Scan for the cell matching the given text and deliver its [X, Y] coordinate at center. 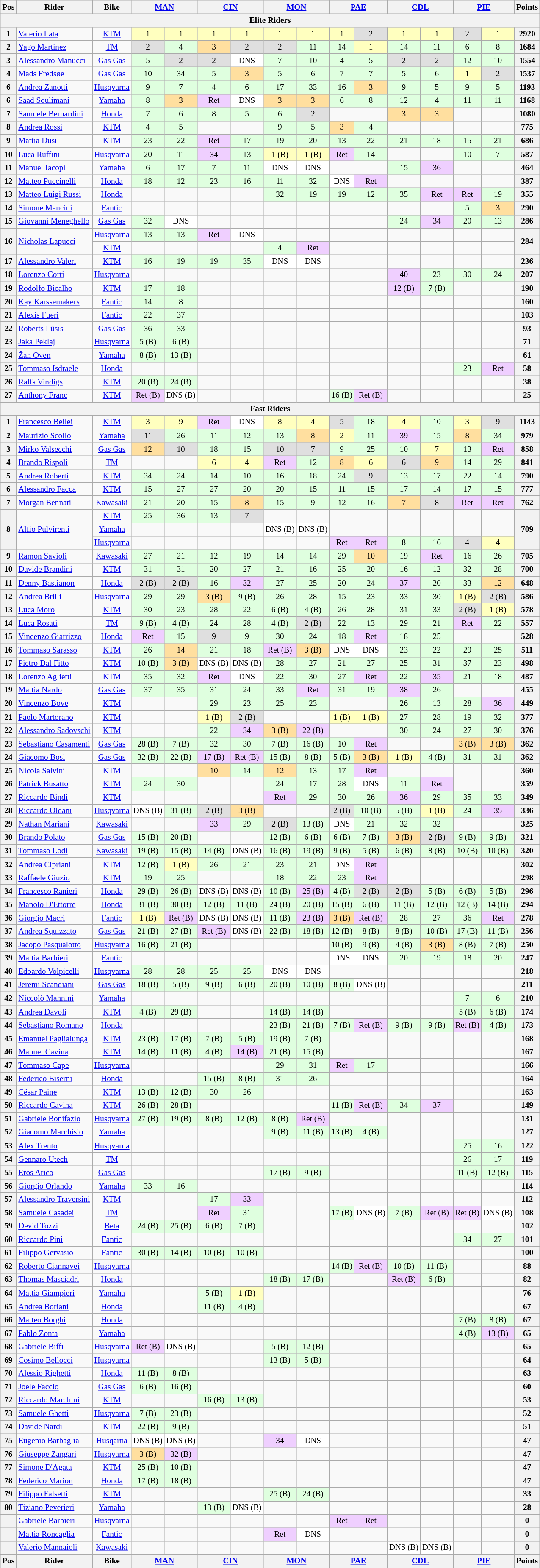
69 [8, 1360]
115 [527, 1173]
Matteo Luigi Russi [54, 195]
Samuele Ghetti [54, 1414]
Alessandro Valeri [54, 262]
Roberts Lūsis [54, 329]
160 [527, 302]
Maurizio Scollo [54, 436]
Filippo Gervasio [54, 1253]
Giuseppe Zangari [54, 1454]
163 [527, 1092]
80 [8, 1507]
72 [8, 1400]
Andrea Squizzato [54, 932]
Gabriele Barbieri [54, 1521]
Nathan Mariani [54, 824]
Riccardo Pini [54, 1239]
528 [527, 637]
Luca Rosati [54, 623]
355 [527, 195]
Patrick Busatto [54, 784]
112 [527, 1200]
Alessandro Manucci [54, 61]
Sebastiano Romano [54, 1025]
Anthony Franc [54, 395]
66 [8, 1320]
Mattia Nardo [54, 690]
Devid Tozzi [54, 1226]
Giacomo Bosi [54, 757]
Beta [112, 1226]
Eugenio Barbaglia [54, 1441]
César Paine [54, 1092]
296 [527, 891]
Luca Ruffini [54, 155]
Lorenzo Aglietti [54, 677]
108 [527, 1213]
59 [8, 1226]
Manolo D'Ettorre [54, 904]
464 [527, 168]
Pablo Zonta [54, 1333]
Andrea Cipriani [54, 865]
705 [527, 556]
Joele Faccio [54, 1387]
190 [527, 288]
Fast Riders [270, 409]
Tommaso Isdraele [54, 369]
166 [527, 1065]
73 [8, 1414]
449 [527, 704]
Husqarna [112, 1441]
49 [8, 1092]
377 [527, 717]
Gabriele Biffi [54, 1347]
Alessandro Traversini [54, 1200]
1537 [527, 74]
Cosimo Bellocci [54, 1360]
Vincenzo Bove [54, 704]
Saad Soulimani [54, 101]
Francesco Bellei [54, 422]
Raffaele Giuzio [54, 878]
Jeremi Scandiani [54, 985]
294 [527, 904]
557 [527, 623]
Filippo Falsetti [54, 1494]
Giorgio Macri [54, 918]
218 [527, 972]
762 [527, 503]
Davide Nardi [54, 1427]
336 [527, 811]
45 [8, 1039]
578 [527, 610]
54 [8, 1159]
236 [527, 262]
173 [527, 1025]
349 [527, 797]
Valerio Lata [54, 34]
648 [527, 583]
Jaka Peklaj [54, 342]
Giorgio Orlando [54, 1186]
174 [527, 1012]
841 [527, 462]
Riccardo Bindi [54, 797]
100 [527, 1253]
777 [527, 489]
250 [527, 945]
498 [527, 664]
290 [527, 208]
Alessandro Sadovschi [54, 730]
88 [527, 1267]
Thomas Masciadri [54, 1280]
775 [527, 127]
Tommaso Lodi [54, 851]
Sebastiano Casamenti [54, 744]
Nicholas Lapucci [54, 241]
Roberto Ciannavei [54, 1267]
93 [527, 329]
858 [527, 449]
101 [527, 1239]
455 [527, 690]
1684 [527, 47]
Samuele Bernardini [54, 114]
376 [527, 730]
Riccardo Cavina [54, 1106]
Mattia Roncaglia [54, 1535]
62 [8, 1267]
Edoardo Volpicelli [54, 972]
359 [527, 784]
487 [527, 677]
Giacomo Marchisio [54, 1132]
43 [8, 1012]
Davide Brandini [54, 570]
387 [527, 181]
Rodolfo Bicalho [54, 288]
Riccardo Oldani [54, 811]
78 [8, 1481]
Manuel Cavina [54, 1052]
122 [527, 1146]
131 [527, 1119]
167 [527, 1052]
256 [527, 932]
77 [8, 1467]
Paolo Martorano [54, 717]
Federico Biserni [54, 1079]
Lorenzo Corti [54, 275]
Federico Marion [54, 1481]
Brando Polato [54, 838]
247 [527, 958]
321 [527, 838]
127 [527, 1132]
114 [527, 1186]
Mattia Barbieri [54, 958]
Pietro Dal Fitto [54, 664]
Morgan Bennati [54, 503]
1168 [527, 101]
1554 [527, 61]
Simone D'Agata [54, 1467]
2920 [527, 34]
700 [527, 570]
164 [527, 1079]
Denny Bastianon [54, 583]
103 [527, 315]
70 [8, 1374]
Andrea Rossi [54, 127]
Andrea Roberti [54, 476]
Elite Riders [270, 20]
Francesco Ranieri [54, 891]
Alessandro Facca [54, 489]
75 [8, 1441]
102 [527, 1226]
511 [527, 650]
211 [527, 985]
Matteo Puccinelli [54, 181]
Niccolò Mannini [54, 998]
Alex Trento [54, 1146]
Gabriele Bonifazio [54, 1119]
709 [527, 529]
Gennaro Utech [54, 1159]
Jacopo Pasqualotto [54, 945]
119 [527, 1159]
68 [8, 1347]
586 [527, 597]
42 [8, 998]
79 [8, 1494]
Mads Fredsøe [54, 74]
Andrea Zanotti [54, 87]
Simone Mancini [54, 208]
360 [527, 771]
587 [527, 155]
Valerio Mannaioli [54, 1548]
55 [8, 1173]
44 [8, 1025]
Samuele Casadei [54, 1213]
286 [527, 221]
Tommaso Cape [54, 1065]
Tommaso Sarasso [54, 650]
41 [8, 985]
686 [527, 141]
207 [527, 275]
1193 [527, 87]
Alfio Pulvirenti [54, 529]
74 [8, 1427]
Žan Oven [54, 355]
Alessio Righetti [54, 1374]
Andrea Davoli [54, 1012]
284 [527, 241]
325 [527, 824]
Manuel Iacopi [54, 168]
Andrea Brilli [54, 597]
Andrea Boriani [54, 1307]
Tiziano Peverieri [54, 1507]
298 [527, 878]
Yago Martínez [54, 47]
1143 [527, 422]
46 [8, 1052]
Mattia Dusi [54, 141]
149 [527, 1106]
50 [8, 1106]
302 [527, 865]
979 [527, 436]
Mattia Giampieri [54, 1293]
Mirko Valsecchi [54, 449]
Nicola Salvini [54, 771]
Ralfs Vindigs [54, 382]
Emanuel Paglialunga [54, 1039]
278 [527, 918]
Alexis Fueri [54, 315]
48 [8, 1079]
Matteo Borghi [54, 1320]
Kay Karssemakers [54, 302]
320 [527, 851]
Ramon Savioli [54, 556]
168 [527, 1039]
Eros Arico [54, 1173]
Brando Rispoli [54, 462]
56 [8, 1186]
1080 [527, 114]
Luca Moro [54, 610]
790 [527, 476]
210 [527, 998]
Giovanni Meneghello [54, 221]
Riccardo Marchini [54, 1400]
57 [8, 1200]
82 [527, 1280]
Vincenzo Giarrizzo [54, 637]
